Identify which cell holds the provided text, then report its [X, Y] central coordinate. 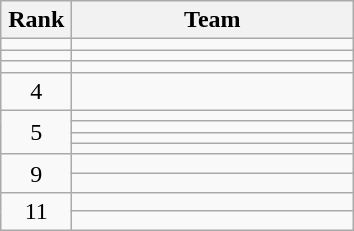
11 [36, 211]
Rank [36, 20]
5 [36, 132]
4 [36, 91]
Team [212, 20]
9 [36, 173]
